From the cell containing the given text, extract its center point as [x, y] coordinate. 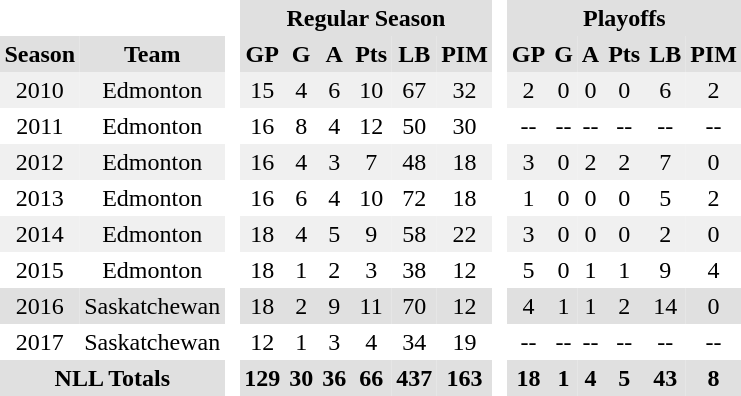
129 [262, 378]
70 [414, 306]
36 [334, 378]
2014 [40, 234]
48 [414, 162]
34 [414, 342]
2012 [40, 162]
437 [414, 378]
2011 [40, 126]
Regular Season [366, 18]
32 [465, 90]
Team [152, 54]
38 [414, 270]
22 [465, 234]
43 [666, 378]
NLL Totals [112, 378]
11 [372, 306]
Season [40, 54]
72 [414, 198]
2013 [40, 198]
2016 [40, 306]
15 [262, 90]
PIM [465, 54]
2017 [40, 342]
2015 [40, 270]
67 [414, 90]
66 [372, 378]
19 [465, 342]
8 [302, 126]
2010 [40, 90]
58 [414, 234]
14 [666, 306]
Playoffs [624, 18]
163 [465, 378]
50 [414, 126]
